Return the [X, Y] coordinate for the center point of the cell that contains the specified text.  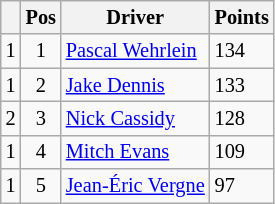
3 [41, 118]
Points [242, 17]
97 [242, 186]
4 [41, 152]
Mitch Evans [136, 152]
Pascal Wehrlein [136, 51]
5 [41, 186]
109 [242, 152]
128 [242, 118]
Driver [136, 17]
134 [242, 51]
Pos [41, 17]
Nick Cassidy [136, 118]
Jake Dennis [136, 85]
Jean-Éric Vergne [136, 186]
133 [242, 85]
